Pinpoint the cell where the given text exists, returning its (x, y) midpoint coordinate. 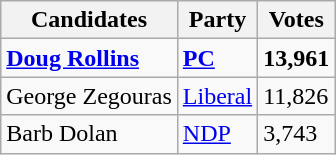
Candidates (90, 20)
11,826 (296, 96)
PC (217, 58)
Doug Rollins (90, 58)
Votes (296, 20)
Barb Dolan (90, 134)
George Zegouras (90, 96)
Liberal (217, 96)
NDP (217, 134)
13,961 (296, 58)
Party (217, 20)
3,743 (296, 134)
